Output the [x, y] coordinate of the center of the cell containing the given text.  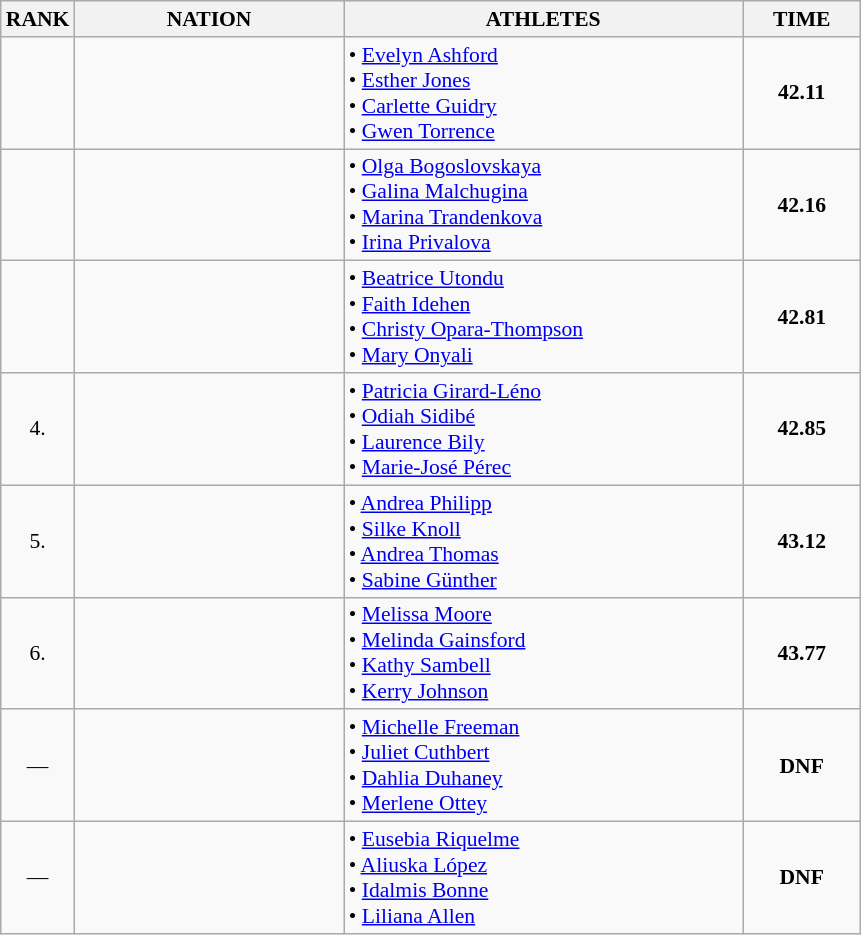
ATHLETES [544, 19]
42.81 [802, 317]
4. [38, 429]
RANK [38, 19]
6. [38, 653]
• Michelle Freeman• Juliet Cuthbert• Dahlia Duhaney• Merlene Ottey [544, 766]
42.85 [802, 429]
43.77 [802, 653]
• Melissa Moore• Melinda Gainsford• Kathy Sambell• Kerry Johnson [544, 653]
• Beatrice Utondu• Faith Idehen• Christy Opara-Thompson• Mary Onyali [544, 317]
TIME [802, 19]
• Evelyn Ashford• Esther Jones• Carlette Guidry• Gwen Torrence [544, 93]
• Eusebia Riquelme• Aliuska López• Idalmis Bonne• Liliana Allen [544, 878]
42.16 [802, 205]
43.12 [802, 541]
• Andrea Philipp• Silke Knoll• Andrea Thomas• Sabine Günther [544, 541]
• Patricia Girard-Léno• Odiah Sidibé• Laurence Bily• Marie-José Pérec [544, 429]
• Olga Bogoslovskaya• Galina Malchugina• Marina Trandenkova• Irina Privalova [544, 205]
5. [38, 541]
42.11 [802, 93]
NATION [208, 19]
